From the cell containing the given text, extract its center point as [x, y] coordinate. 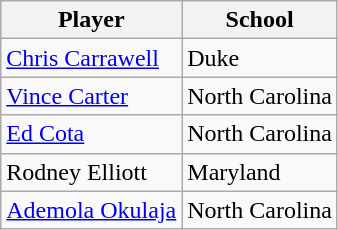
Ed Cota [92, 134]
Rodney Elliott [92, 172]
Maryland [260, 172]
Chris Carrawell [92, 58]
Ademola Okulaja [92, 210]
Duke [260, 58]
School [260, 20]
Vince Carter [92, 96]
Player [92, 20]
